For the text-containing cell, return its midpoint in [x, y] coordinate format. 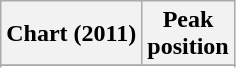
Chart (2011) [72, 34]
Peakposition [188, 34]
